Return (X, Y) of the center of cell containing provided text 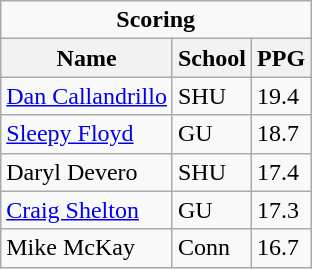
17.4 (282, 172)
16.7 (282, 248)
Sleepy Floyd (87, 134)
PPG (282, 58)
Conn (212, 248)
Dan Callandrillo (87, 96)
Craig Shelton (87, 210)
School (212, 58)
18.7 (282, 134)
Name (87, 58)
Scoring (156, 20)
19.4 (282, 96)
Daryl Devero (87, 172)
Mike McKay (87, 248)
17.3 (282, 210)
